Pinpoint the cell where the given text exists, returning its (X, Y) midpoint coordinate. 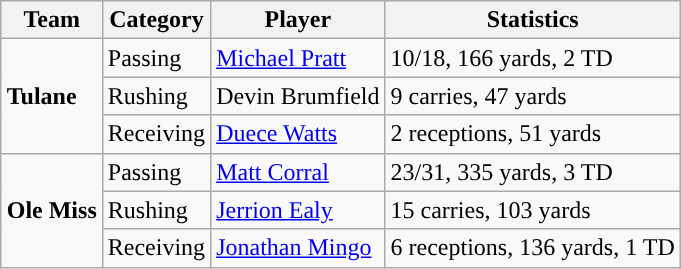
Matt Corral (298, 172)
10/18, 166 yards, 2 TD (532, 58)
9 carries, 47 yards (532, 96)
Statistics (532, 20)
Player (298, 20)
Duece Watts (298, 134)
2 receptions, 51 yards (532, 134)
Michael Pratt (298, 58)
Jonathan Mingo (298, 248)
Team (52, 20)
6 receptions, 136 yards, 1 TD (532, 248)
Tulane (52, 96)
23/31, 335 yards, 3 TD (532, 172)
Ole Miss (52, 210)
15 carries, 103 yards (532, 210)
Devin Brumfield (298, 96)
Jerrion Ealy (298, 210)
Category (156, 20)
